Determine the [x, y] coordinate at the center of the cell enclosing the given text.  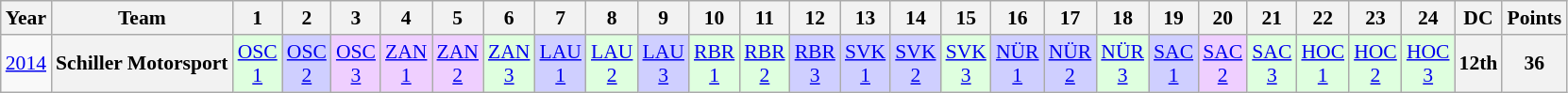
22 [1323, 18]
12 [816, 18]
ZAN1 [406, 64]
LAU1 [560, 64]
20 [1222, 18]
LAU3 [663, 64]
11 [765, 18]
2014 [26, 64]
ZAN3 [509, 64]
DC [1478, 18]
9 [663, 18]
SVK3 [967, 64]
OSC2 [307, 64]
RBR1 [714, 64]
5 [458, 18]
Schiller Motorsport [142, 64]
SAC3 [1272, 64]
7 [560, 18]
19 [1173, 18]
21 [1272, 18]
NÜR2 [1071, 64]
15 [967, 18]
3 [356, 18]
SVK1 [865, 64]
HOC1 [1323, 64]
24 [1428, 18]
17 [1071, 18]
4 [406, 18]
Points [1534, 18]
13 [865, 18]
16 [1018, 18]
OSC3 [356, 64]
NÜR1 [1018, 64]
NÜR3 [1122, 64]
1 [258, 18]
10 [714, 18]
12th [1478, 64]
OSC1 [258, 64]
RBR2 [765, 64]
23 [1375, 18]
ZAN2 [458, 64]
SAC2 [1222, 64]
LAU2 [612, 64]
36 [1534, 64]
RBR3 [816, 64]
HOC2 [1375, 64]
Team [142, 18]
HOC3 [1428, 64]
Year [26, 18]
18 [1122, 18]
6 [509, 18]
2 [307, 18]
8 [612, 18]
SVK2 [916, 64]
14 [916, 18]
SAC1 [1173, 64]
